Capture the cell that displays the provided text and extract its [X, Y] central coordinate. 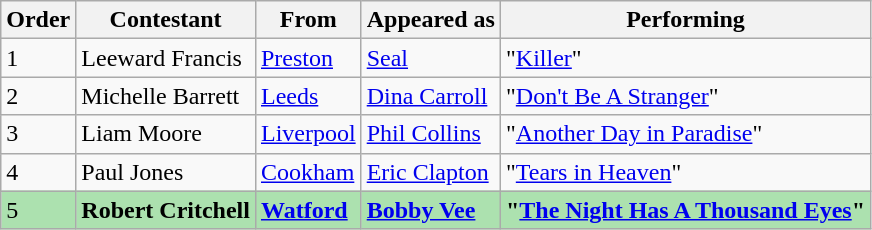
"Don't Be A Stranger" [685, 96]
Watford [308, 210]
"Tears in Heaven" [685, 172]
Michelle Barrett [166, 96]
"Killer" [685, 58]
1 [38, 58]
Performing [685, 20]
Cookham [308, 172]
Leeds [308, 96]
Appeared as [430, 20]
3 [38, 134]
From [308, 20]
Seal [430, 58]
Liam Moore [166, 134]
Paul Jones [166, 172]
Phil Collins [430, 134]
Order [38, 20]
Dina Carroll [430, 96]
"The Night Has A Thousand Eyes" [685, 210]
Eric Clapton [430, 172]
4 [38, 172]
Robert Critchell [166, 210]
"Another Day in Paradise" [685, 134]
2 [38, 96]
Leeward Francis [166, 58]
Bobby Vee [430, 210]
Contestant [166, 20]
Preston [308, 58]
5 [38, 210]
Liverpool [308, 134]
